Return the [X, Y] coordinate for the center point of the cell that contains the specified text.  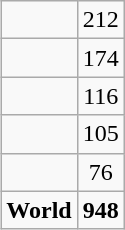
174 [100, 58]
76 [100, 172]
World [39, 210]
116 [100, 96]
948 [100, 210]
105 [100, 134]
212 [100, 20]
